Provide the (x, y) coordinate of the cell's center where the given text is located.  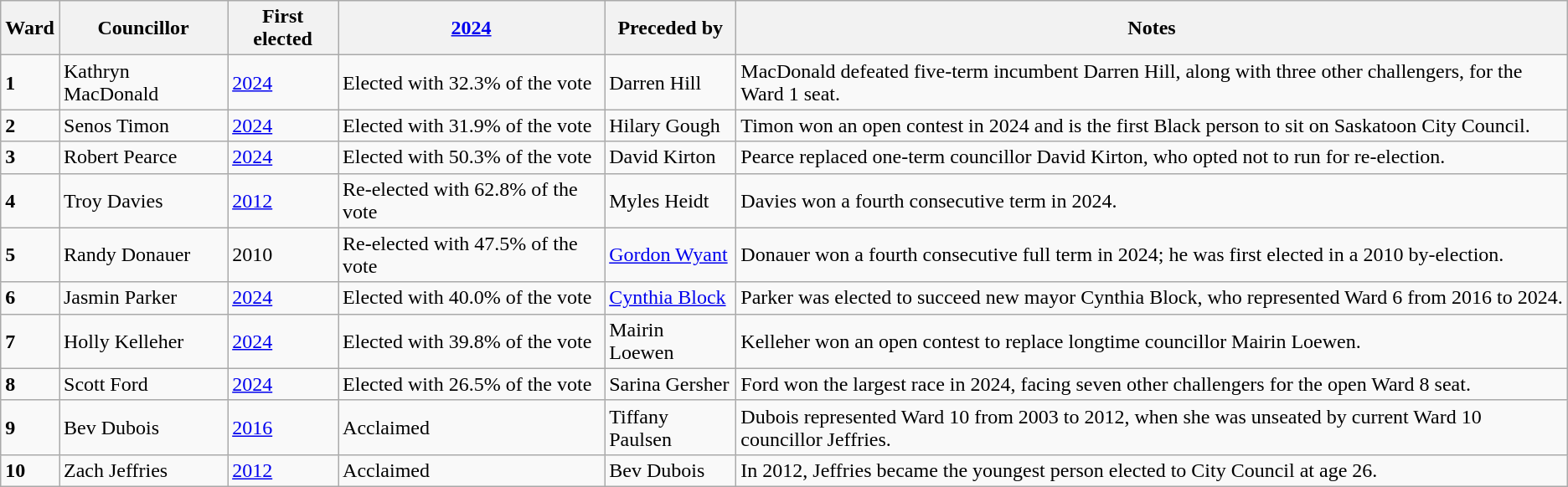
Elected with 32.3% of the vote (472, 82)
6 (30, 298)
Elected with 26.5% of the vote (472, 384)
Troy Davies (142, 201)
Davies won a fourth consecutive term in 2024. (1152, 201)
Tiffany Paulsen (670, 427)
Timon won an open contest in 2024 and is the first Black person to sit on Saskatoon City Council. (1152, 126)
Preceded by (670, 28)
Zach Jeffries (142, 470)
Pearce replaced one-term councillor David Kirton, who opted not to run for re-election. (1152, 157)
Kathryn MacDonald (142, 82)
Elected with 31.9% of the vote (472, 126)
Hilary Gough (670, 126)
David Kirton (670, 157)
Cynthia Block (670, 298)
3 (30, 157)
Ford won the largest race in 2024, facing seven other challengers for the open Ward 8 seat. (1152, 384)
Holly Kelleher (142, 341)
Myles Heidt (670, 201)
1 (30, 82)
9 (30, 427)
Elected with 50.3% of the vote (472, 157)
5 (30, 254)
Elected with 40.0% of the vote (472, 298)
Ward (30, 28)
Donauer won a fourth consecutive full term in 2024; he was first elected in a 2010 by-election. (1152, 254)
Jasmin Parker (142, 298)
In 2012, Jeffries became the youngest person elected to City Council at age 26. (1152, 470)
10 (30, 470)
2016 (283, 427)
8 (30, 384)
Notes (1152, 28)
Mairin Loewen (670, 341)
Re-elected with 47.5% of the vote (472, 254)
Dubois represented Ward 10 from 2003 to 2012, when she was unseated by current Ward 10 councillor Jeffries. (1152, 427)
Elected with 39.8% of the vote (472, 341)
Kelleher won an open contest to replace longtime councillor Mairin Loewen. (1152, 341)
2010 (283, 254)
Scott Ford (142, 384)
Sarina Gersher (670, 384)
Senos Timon (142, 126)
Re-elected with 62.8% of the vote (472, 201)
4 (30, 201)
MacDonald defeated five-term incumbent Darren Hill, along with three other challengers, for the Ward 1 seat. (1152, 82)
7 (30, 341)
Robert Pearce (142, 157)
Darren Hill (670, 82)
First elected (283, 28)
Councillor (142, 28)
Gordon Wyant (670, 254)
Parker was elected to succeed new mayor Cynthia Block, who represented Ward 6 from 2016 to 2024. (1152, 298)
2 (30, 126)
Randy Donauer (142, 254)
